Pinpoint the cell where the given text exists, returning its [X, Y] midpoint coordinate. 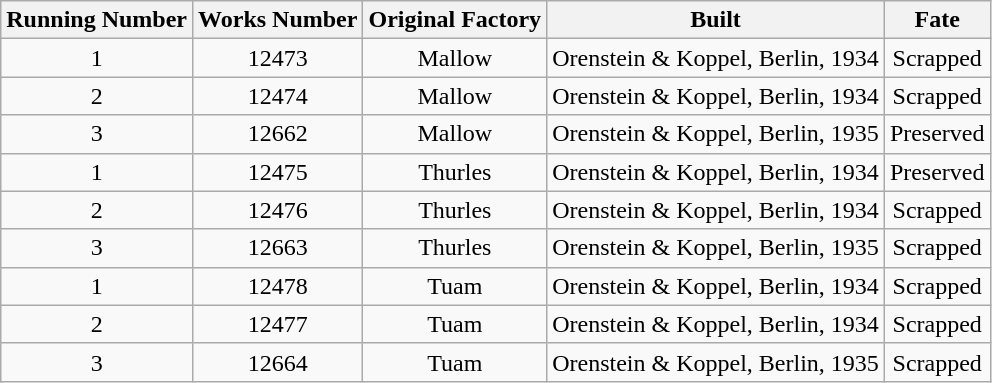
Fate [937, 20]
12662 [278, 134]
Original Factory [455, 20]
12475 [278, 172]
12664 [278, 362]
Running Number [97, 20]
12477 [278, 324]
12476 [278, 210]
12663 [278, 248]
Built [716, 20]
12474 [278, 96]
Works Number [278, 20]
12473 [278, 58]
12478 [278, 286]
